Locate the cell with the specified text and output its (X, Y) center coordinate. 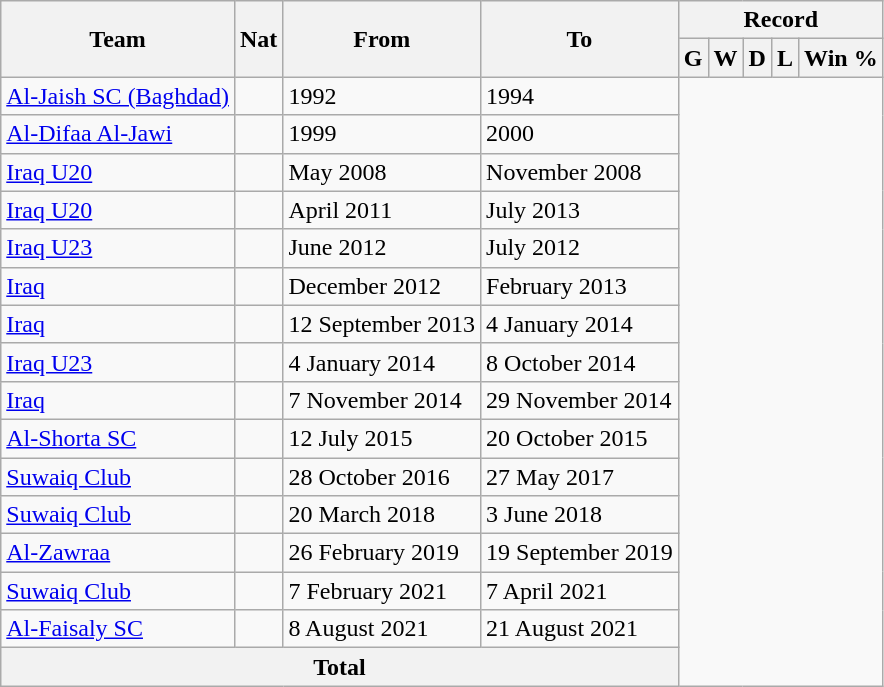
Total (340, 667)
7 November 2014 (382, 400)
Nat (258, 39)
June 2012 (382, 248)
W (726, 58)
7 April 2021 (580, 591)
December 2012 (382, 286)
3 June 2018 (580, 515)
1992 (382, 96)
April 2011 (382, 210)
27 May 2017 (580, 477)
May 2008 (382, 172)
Win % (842, 58)
19 September 2019 (580, 553)
1999 (382, 134)
From (382, 39)
7 February 2021 (382, 591)
G (693, 58)
July 2012 (580, 248)
26 February 2019 (382, 553)
Al-Shorta SC (118, 438)
8 October 2014 (580, 362)
12 September 2013 (382, 324)
Al-Jaish SC (Baghdad) (118, 96)
21 August 2021 (580, 629)
20 October 2015 (580, 438)
July 2013 (580, 210)
February 2013 (580, 286)
1994 (580, 96)
Al-Zawraa (118, 553)
D (757, 58)
8 August 2021 (382, 629)
20 March 2018 (382, 515)
November 2008 (580, 172)
28 October 2016 (382, 477)
12 July 2015 (382, 438)
29 November 2014 (580, 400)
Team (118, 39)
2000 (580, 134)
Record (780, 20)
L (784, 58)
To (580, 39)
Al-Difaa Al-Jawi (118, 134)
Al-Faisaly SC (118, 629)
